Determine the [x, y] coordinate at the center of the cell enclosing the given text.  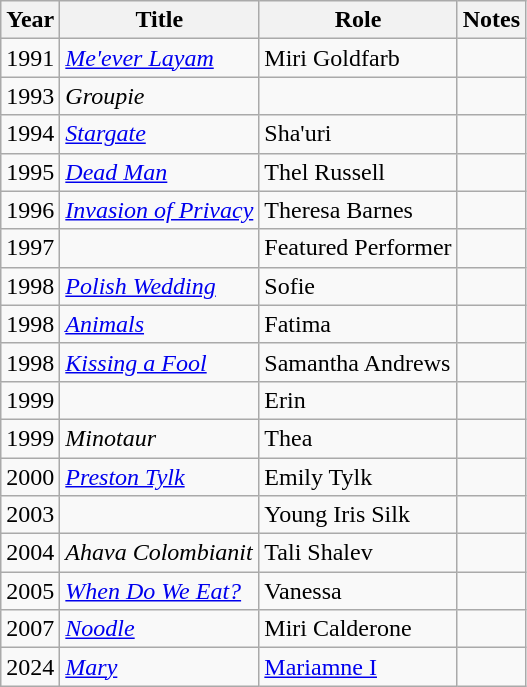
When Do We Eat? [160, 591]
2007 [30, 629]
Me'ever Layam [160, 58]
1991 [30, 58]
Kissing a Fool [160, 362]
Stargate [160, 134]
1994 [30, 134]
Miri Calderone [358, 629]
Thel Russell [358, 172]
Notes [491, 20]
1996 [30, 210]
Sofie [358, 286]
Mariamne I [358, 667]
Role [358, 20]
Animals [160, 324]
Featured Performer [358, 248]
Mary [160, 667]
Ahava Colombianit [160, 553]
Preston Tylk [160, 477]
2003 [30, 515]
Fatima [358, 324]
Invasion of Privacy [160, 210]
Polish Wedding [160, 286]
Thea [358, 438]
1995 [30, 172]
Theresa Barnes [358, 210]
Young Iris Silk [358, 515]
Miri Goldfarb [358, 58]
2000 [30, 477]
Tali Shalev [358, 553]
Minotaur [160, 438]
Vanessa [358, 591]
Title [160, 20]
2004 [30, 553]
Noodle [160, 629]
2005 [30, 591]
1993 [30, 96]
Groupie [160, 96]
Year [30, 20]
Erin [358, 400]
Emily Tylk [358, 477]
2024 [30, 667]
Dead Man [160, 172]
1997 [30, 248]
Sha'uri [358, 134]
Samantha Andrews [358, 362]
